Pinpoint the cell where the given text exists, returning its [x, y] midpoint coordinate. 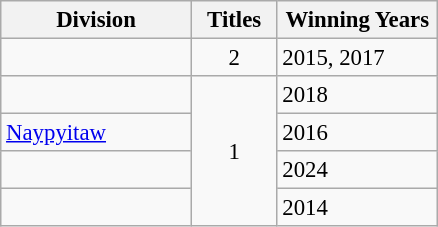
Division [96, 20]
2018 [358, 95]
2014 [358, 208]
1 [234, 151]
Titles [234, 20]
2015, 2017 [358, 57]
2024 [358, 170]
Naypyitaw [96, 133]
2 [234, 57]
2016 [358, 133]
Winning Years [358, 20]
